Pinpoint the cell where the given text exists, returning its (X, Y) midpoint coordinate. 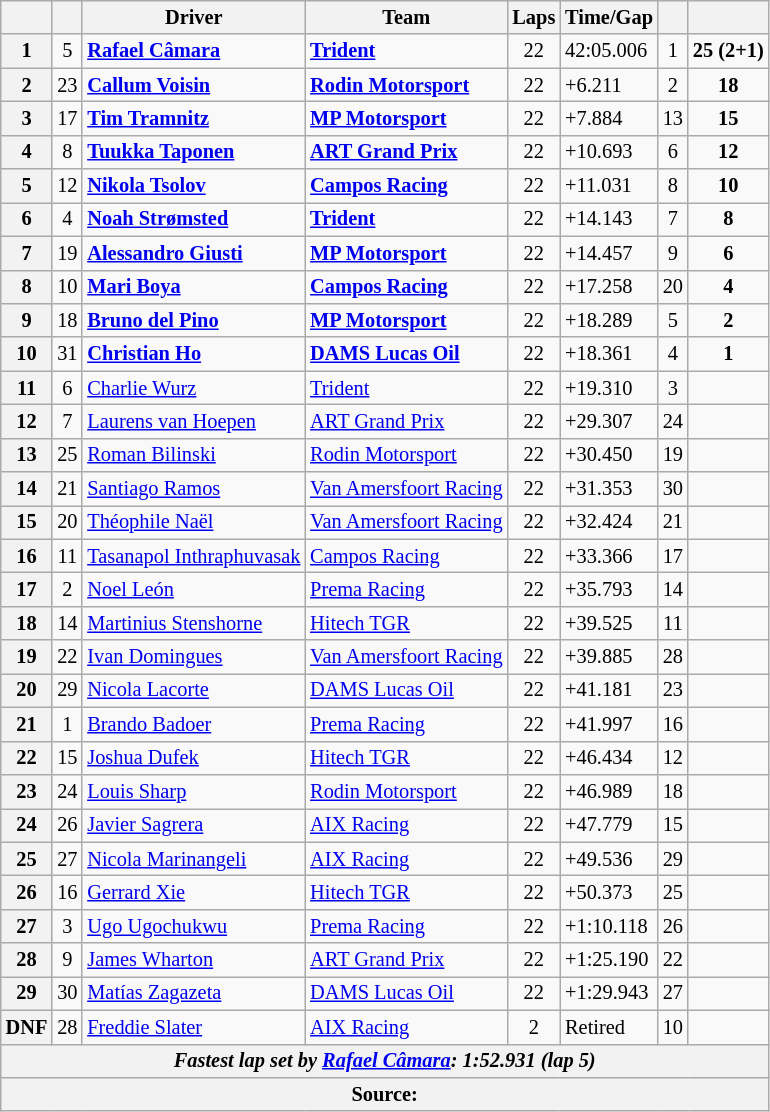
+41.997 (609, 724)
+10.693 (609, 152)
Retired (609, 1027)
Source: (385, 1094)
Mari Boya (194, 287)
+11.031 (609, 186)
+31.353 (609, 489)
Nikola Tsolov (194, 186)
+39.525 (609, 623)
+46.989 (609, 791)
Team (406, 17)
+30.450 (609, 455)
+7.884 (609, 118)
Tuukka Taponen (194, 152)
+32.424 (609, 522)
Laurens van Hoepen (194, 421)
+1:25.190 (609, 960)
Santiago Ramos (194, 489)
James Wharton (194, 960)
Nicola Lacorte (194, 690)
Freddie Slater (194, 1027)
+46.434 (609, 758)
25 (2+1) (728, 51)
+50.373 (609, 892)
+6.211 (609, 85)
Javier Sagrera (194, 825)
Fastest lap set by Rafael Câmara: 1:52.931 (lap 5) (385, 1061)
Christian Ho (194, 354)
31 (67, 354)
Noel León (194, 589)
Ivan Domingues (194, 657)
Joshua Dufek (194, 758)
DNF (27, 1027)
+49.536 (609, 859)
Callum Voisin (194, 85)
Bruno del Pino (194, 320)
+19.310 (609, 388)
+14.143 (609, 219)
Laps (534, 17)
Nicola Marinangeli (194, 859)
Alessandro Giusti (194, 253)
Time/Gap (609, 17)
Ugo Ugochukwu (194, 926)
+39.885 (609, 657)
42:05.006 (609, 51)
+1:10.118 (609, 926)
Théophile Naël (194, 522)
Rafael Câmara (194, 51)
+33.366 (609, 556)
Noah Strømsted (194, 219)
Charlie Wurz (194, 388)
+18.361 (609, 354)
+35.793 (609, 589)
+14.457 (609, 253)
+17.258 (609, 287)
+1:29.943 (609, 993)
Louis Sharp (194, 791)
+41.181 (609, 690)
+47.779 (609, 825)
Tim Tramnitz (194, 118)
Driver (194, 17)
Gerrard Xie (194, 892)
Brando Badoer (194, 724)
Tasanapol Inthraphuvasak (194, 556)
+29.307 (609, 421)
Martinius Stenshorne (194, 623)
Matías Zagazeta (194, 993)
Roman Bilinski (194, 455)
+18.289 (609, 320)
